Search for the cell housing the specified text and yield its [X, Y] center coordinate. 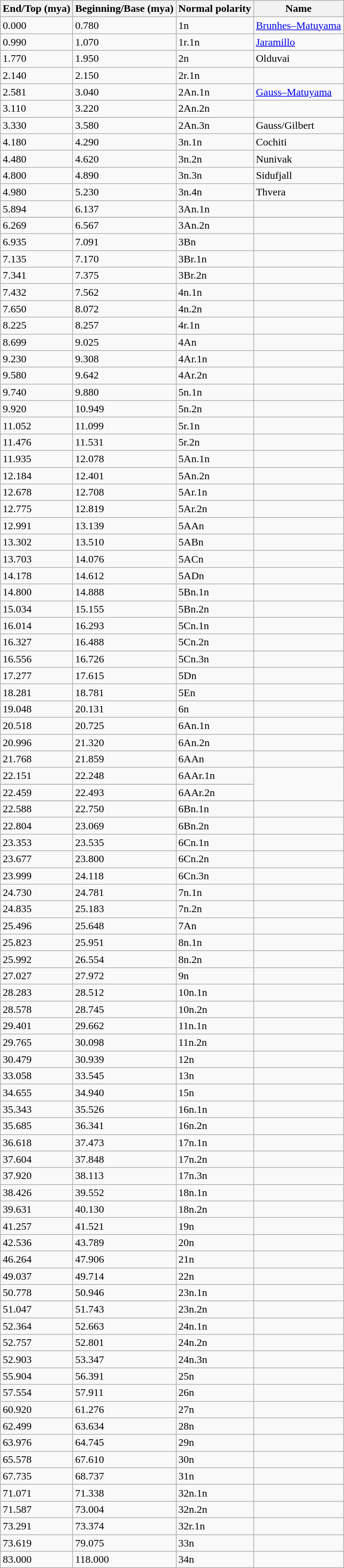
11.099 [124, 425]
27.027 [37, 976]
14.076 [124, 559]
36.341 [124, 1126]
42.536 [37, 1242]
19n [214, 1226]
13.703 [37, 559]
16n.1n [214, 1109]
18.281 [37, 692]
6Bn.2n [214, 826]
118.000 [124, 1560]
4.180 [37, 142]
5An.2n [214, 475]
28.283 [37, 992]
7.432 [37, 292]
32n.2n [214, 1509]
30n [214, 1459]
Gauss/Gilbert [298, 125]
8.225 [37, 326]
39.552 [124, 1193]
5Cn.1n [214, 626]
Thvera [298, 192]
35.685 [37, 1126]
67.610 [124, 1459]
7.341 [37, 276]
1r.1n [214, 42]
7.562 [124, 292]
Name [298, 9]
22.248 [124, 776]
53.347 [124, 1359]
37.604 [37, 1159]
17n.3n [214, 1176]
11n.1n [214, 1026]
60.920 [37, 1409]
33n [214, 1543]
22n [214, 1276]
5Dn [214, 676]
5Cn.3n [214, 659]
9.025 [124, 342]
12n [214, 1059]
52.801 [124, 1343]
83.000 [37, 1560]
23.353 [37, 842]
12.991 [37, 526]
49.714 [124, 1276]
34.655 [37, 1093]
6AAr.1n [214, 776]
3Br.1n [214, 259]
14.800 [37, 592]
6Cn.3n [214, 876]
6Cn.1n [214, 842]
22.588 [37, 809]
37.920 [37, 1176]
12.708 [124, 492]
32n.1n [214, 1493]
11n.2n [214, 1043]
4Ar.2n [214, 375]
50.946 [124, 1293]
73.619 [37, 1543]
22.804 [37, 826]
57.911 [124, 1393]
27.972 [124, 976]
Olduvai [298, 59]
5.894 [37, 209]
16.556 [37, 659]
5Ar.1n [214, 492]
4.290 [124, 142]
67.735 [37, 1476]
3n.3n [214, 175]
10n.1n [214, 992]
4.480 [37, 159]
16.327 [37, 642]
Nunivak [298, 159]
12.819 [124, 509]
4n.1n [214, 292]
20n [214, 1242]
17.615 [124, 676]
41.521 [124, 1226]
1.950 [124, 59]
15n [214, 1093]
17n.1n [214, 1143]
23.069 [124, 826]
11.476 [37, 442]
13.139 [124, 526]
6.567 [124, 226]
17.277 [37, 676]
20.996 [37, 743]
23.535 [124, 842]
32r.1n [214, 1526]
10.949 [124, 409]
24n.3n [214, 1359]
33.545 [124, 1076]
27n [214, 1409]
2n [214, 59]
73.004 [124, 1509]
33.058 [37, 1076]
38.426 [37, 1193]
3n.2n [214, 159]
71.338 [124, 1493]
24.730 [37, 892]
Jaramillo [298, 42]
3.330 [37, 125]
29.662 [124, 1026]
71.587 [37, 1509]
6.137 [124, 209]
5ACn [214, 559]
39.631 [37, 1209]
40.130 [124, 1209]
7An [214, 926]
5An.1n [214, 459]
52.903 [37, 1359]
25.648 [124, 926]
20.131 [124, 709]
26.554 [124, 959]
4r.1n [214, 326]
18.781 [124, 692]
5ABn [214, 542]
2.150 [124, 75]
55.904 [37, 1376]
23.999 [37, 876]
8n.1n [214, 942]
47.906 [124, 1259]
7.091 [124, 242]
9.880 [124, 392]
26n [214, 1393]
5Cn.2n [214, 642]
16.726 [124, 659]
2An.1n [214, 92]
68.737 [124, 1476]
52.757 [37, 1343]
2.140 [37, 75]
4Ar.1n [214, 359]
49.037 [37, 1276]
5Bn.1n [214, 592]
1n [214, 25]
15.034 [37, 609]
5Ar.2n [214, 509]
30.939 [124, 1059]
65.578 [37, 1459]
6Bn.1n [214, 809]
24.118 [124, 876]
2r.1n [214, 75]
61.276 [124, 1409]
28.578 [37, 1009]
2An.3n [214, 125]
22.459 [37, 793]
29n [214, 1443]
16.293 [124, 626]
7.650 [37, 309]
71.071 [37, 1493]
3An.1n [214, 209]
37.848 [124, 1159]
12.078 [124, 459]
36.618 [37, 1143]
21n [214, 1259]
15.155 [124, 609]
29.401 [37, 1026]
25.951 [124, 942]
22.151 [37, 776]
12.678 [37, 492]
28.745 [124, 1009]
30.098 [124, 1043]
51.743 [124, 1310]
24.835 [37, 909]
5r.1n [214, 425]
End/Top (mya) [37, 9]
35.526 [124, 1109]
79.075 [124, 1543]
3An.2n [214, 226]
31n [214, 1476]
28.512 [124, 992]
2An.2n [214, 109]
Normal polarity [214, 9]
5r.2n [214, 442]
6Cn.2n [214, 859]
63.976 [37, 1443]
34.940 [124, 1093]
7n.2n [214, 909]
4.890 [124, 175]
56.391 [124, 1376]
7.170 [124, 259]
12.775 [37, 509]
35.343 [37, 1109]
11.935 [37, 459]
5En [214, 692]
4An [214, 342]
38.113 [124, 1176]
16n.2n [214, 1126]
7.135 [37, 259]
16.488 [124, 642]
5n.2n [214, 409]
9.580 [37, 375]
5ADn [214, 576]
3n.4n [214, 192]
24.781 [124, 892]
22.493 [124, 793]
18n.1n [214, 1193]
13.302 [37, 542]
6An.2n [214, 743]
7n.1n [214, 892]
14.888 [124, 592]
6AAn [214, 759]
3Bn [214, 242]
12.401 [124, 475]
3.110 [37, 109]
50.778 [37, 1293]
11.052 [37, 425]
Cochiti [298, 142]
23n.2n [214, 1310]
57.554 [37, 1393]
73.291 [37, 1526]
0.000 [37, 25]
9.642 [124, 375]
23.677 [37, 859]
11.531 [124, 442]
24n.2n [214, 1343]
21.320 [124, 743]
9.308 [124, 359]
4.980 [37, 192]
6.935 [37, 242]
63.634 [124, 1426]
30.479 [37, 1059]
52.663 [124, 1326]
8n.2n [214, 959]
46.264 [37, 1259]
51.047 [37, 1310]
20.725 [124, 726]
23.800 [124, 859]
34n [214, 1560]
3.220 [124, 109]
73.374 [124, 1526]
4.620 [124, 159]
25.992 [37, 959]
21.768 [37, 759]
4n.2n [214, 309]
Gauss–Matuyama [298, 92]
24n.1n [214, 1326]
20.518 [37, 726]
3n.1n [214, 142]
8.699 [37, 342]
29.765 [37, 1043]
6.269 [37, 226]
Beginning/Base (mya) [124, 9]
12.184 [37, 475]
6An.1n [214, 726]
21.859 [124, 759]
5AAn [214, 526]
3.580 [124, 125]
9.920 [37, 409]
6n [214, 709]
13n [214, 1076]
52.364 [37, 1326]
8.072 [124, 309]
3.040 [124, 92]
2.581 [37, 92]
1.770 [37, 59]
9.740 [37, 392]
14.178 [37, 576]
43.789 [124, 1242]
9n [214, 976]
22.750 [124, 809]
6AAr.2n [214, 793]
0.780 [124, 25]
0.990 [37, 42]
37.473 [124, 1143]
4.800 [37, 175]
41.257 [37, 1226]
Sidufjall [298, 175]
3Br.2n [214, 276]
64.745 [124, 1443]
Brunhes–Matuyama [298, 25]
25.823 [37, 942]
19.048 [37, 709]
25n [214, 1376]
5Bn.2n [214, 609]
23n.1n [214, 1293]
25.496 [37, 926]
5n.1n [214, 392]
10n.2n [214, 1009]
8.257 [124, 326]
18n.2n [214, 1209]
17n.2n [214, 1159]
1.070 [124, 42]
7.375 [124, 276]
9.230 [37, 359]
5.230 [124, 192]
14.612 [124, 576]
25.183 [124, 909]
62.499 [37, 1426]
13.510 [124, 542]
16.014 [37, 626]
28n [214, 1426]
